Return the (x, y) coordinate for the center point of the cell that contains the specified text.  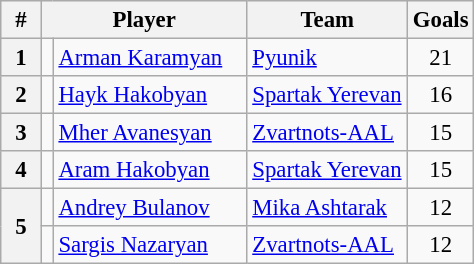
2 (22, 95)
Mher Avanesyan (150, 133)
21 (441, 58)
16 (441, 95)
# (22, 20)
Mika Ashtarak (328, 208)
Goals (441, 20)
Team (328, 20)
3 (22, 133)
Arman Karamyan (150, 58)
Player (144, 20)
4 (22, 170)
Pyunik (328, 58)
Aram Hakobyan (150, 170)
Hayk Hakobyan (150, 95)
1 (22, 58)
5 (22, 226)
Sargis Nazaryan (150, 245)
Andrey Bulanov (150, 208)
